Return the (X, Y) coordinate for the center point of the cell that contains the specified text.  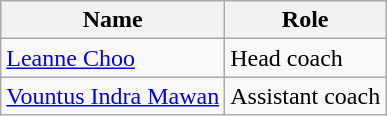
Head coach (306, 58)
Assistant coach (306, 96)
Leanne Choo (113, 58)
Name (113, 20)
Role (306, 20)
Vountus Indra Mawan (113, 96)
